Pinpoint the cell where the given text exists, returning its [X, Y] midpoint coordinate. 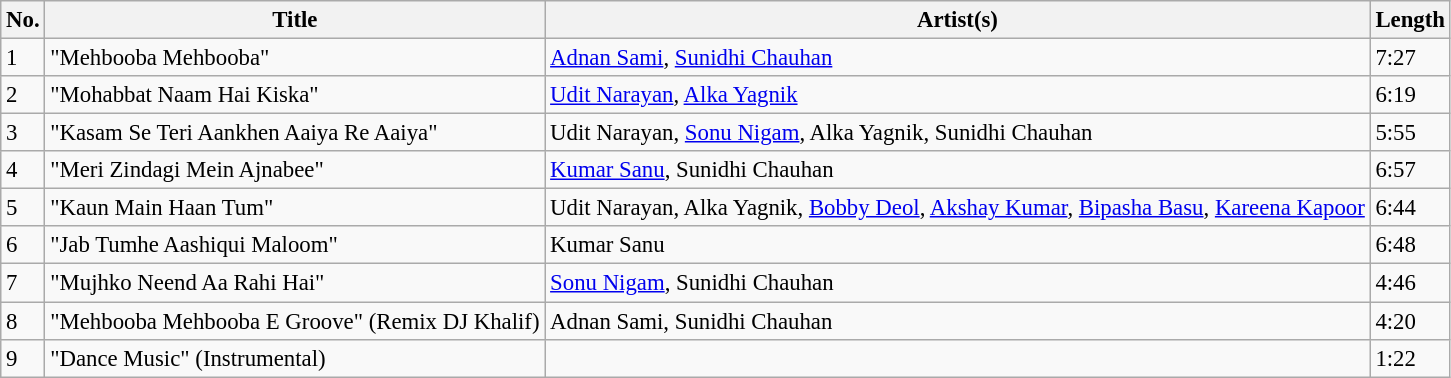
Udit Narayan, Sonu Nigam, Alka Yagnik, Sunidhi Chauhan [958, 133]
7:27 [1410, 58]
3 [23, 133]
6:44 [1410, 208]
Length [1410, 20]
6:57 [1410, 170]
4:20 [1410, 321]
"Mohabbat Naam Hai Kiska" [295, 95]
6:19 [1410, 95]
"Mehbooba Mehbooba" [295, 58]
7 [23, 283]
6:48 [1410, 245]
"Mujhko Neend Aa Rahi Hai" [295, 283]
"Meri Zindagi Mein Ajnabee" [295, 170]
4:46 [1410, 283]
8 [23, 321]
"Kasam Se Teri Aankhen Aaiya Re Aaiya" [295, 133]
Udit Narayan, Alka Yagnik [958, 95]
"Jab Tumhe Aashiqui Maloom" [295, 245]
6 [23, 245]
No. [23, 20]
Sonu Nigam, Sunidhi Chauhan [958, 283]
"Mehbooba Mehbooba E Groove" (Remix DJ Khalif) [295, 321]
2 [23, 95]
5:55 [1410, 133]
9 [23, 358]
Udit Narayan, Alka Yagnik, Bobby Deol, Akshay Kumar, Bipasha Basu, Kareena Kapoor [958, 208]
Kumar Sanu [958, 245]
1:22 [1410, 358]
5 [23, 208]
"Kaun Main Haan Tum" [295, 208]
Kumar Sanu, Sunidhi Chauhan [958, 170]
Title [295, 20]
"Dance Music" (Instrumental) [295, 358]
1 [23, 58]
Artist(s) [958, 20]
4 [23, 170]
